Output the (x, y) coordinate of the center of the cell containing the given text.  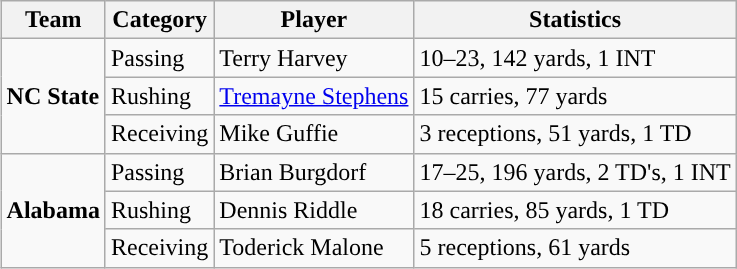
Tremayne Stephens (314, 96)
Mike Guffie (314, 134)
Team (53, 20)
Category (159, 20)
10–23, 142 yards, 1 INT (575, 58)
15 carries, 77 yards (575, 96)
Terry Harvey (314, 58)
Alabama (53, 210)
3 receptions, 51 yards, 1 TD (575, 134)
5 receptions, 61 yards (575, 248)
Toderick Malone (314, 248)
NC State (53, 96)
Brian Burgdorf (314, 172)
18 carries, 85 yards, 1 TD (575, 210)
Player (314, 20)
Statistics (575, 20)
Dennis Riddle (314, 210)
17–25, 196 yards, 2 TD's, 1 INT (575, 172)
